Provide the (x, y) coordinate of the cell's center where the given text is located.  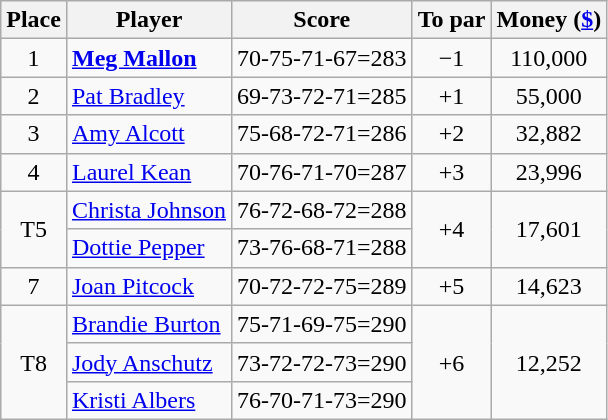
69-73-72-71=285 (322, 96)
Amy Alcott (148, 134)
55,000 (549, 96)
Laurel Kean (148, 172)
+5 (452, 286)
Pat Bradley (148, 96)
Player (148, 20)
+3 (452, 172)
+2 (452, 134)
Christa Johnson (148, 210)
Meg Mallon (148, 58)
Dottie Pepper (148, 248)
75-71-69-75=290 (322, 324)
70-76-71-70=287 (322, 172)
73-72-72-73=290 (322, 362)
76-72-68-72=288 (322, 210)
To par (452, 20)
Kristi Albers (148, 400)
+6 (452, 362)
T8 (34, 362)
70-75-71-67=283 (322, 58)
76-70-71-73=290 (322, 400)
75-68-72-71=286 (322, 134)
+1 (452, 96)
+4 (452, 229)
Brandie Burton (148, 324)
−1 (452, 58)
Score (322, 20)
3 (34, 134)
12,252 (549, 362)
73-76-68-71=288 (322, 248)
Place (34, 20)
70-72-72-75=289 (322, 286)
110,000 (549, 58)
7 (34, 286)
1 (34, 58)
2 (34, 96)
Money ($) (549, 20)
14,623 (549, 286)
Jody Anschutz (148, 362)
Joan Pitcock (148, 286)
17,601 (549, 229)
T5 (34, 229)
4 (34, 172)
32,882 (549, 134)
23,996 (549, 172)
